Extract the [X, Y] coordinate from the center of the cell holding the provided text.  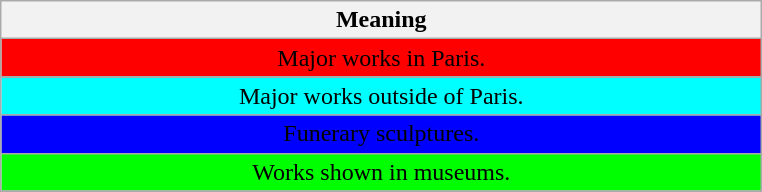
Major works outside of Paris. [382, 96]
Works shown in museums. [382, 172]
Meaning [382, 20]
Major works in Paris. [382, 58]
Funerary sculptures. [382, 134]
